Capture the cell that displays the provided text and extract its (x, y) central coordinate. 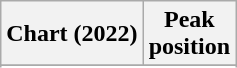
Chart (2022) (72, 34)
Peakposition (189, 34)
